For the text-containing cell, return its midpoint in [x, y] coordinate format. 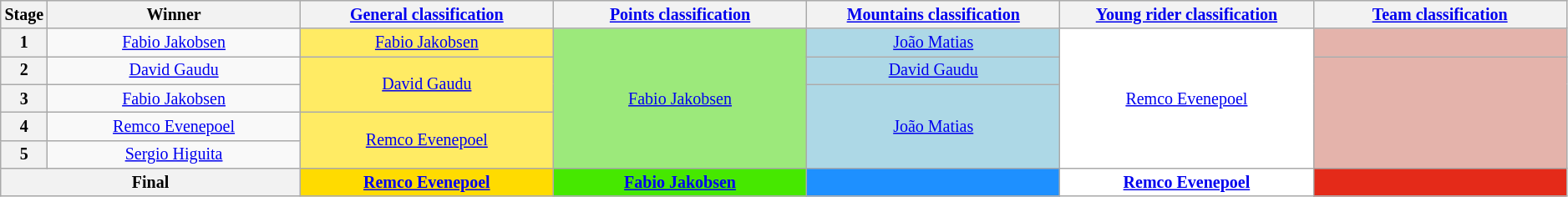
5 [24, 154]
Mountains classification [934, 15]
4 [24, 127]
Final [150, 182]
Team classification [1440, 15]
Young rider classification [1186, 15]
Points classification [680, 15]
Sergio Higuita [174, 154]
2 [24, 70]
1 [24, 43]
Winner [174, 15]
3 [24, 98]
General classification [426, 15]
Stage [24, 15]
